Detect which cell encompasses the target text, then output its (X, Y) center coordinate. 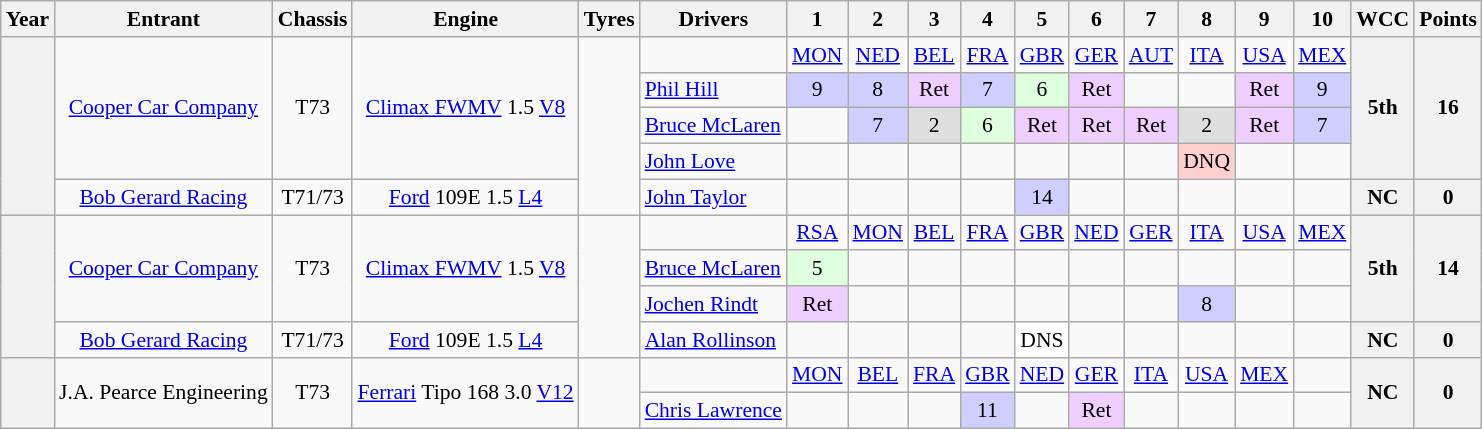
Year (28, 19)
Drivers (714, 19)
J.A. Pearce Engineering (164, 392)
10 (1322, 19)
Tyres (610, 19)
DNQ (1206, 162)
16 (1448, 108)
John Love (714, 162)
DNS (1042, 340)
Entrant (164, 19)
Phil Hill (714, 90)
John Taylor (714, 197)
Points (1448, 19)
Ferrari Tipo 168 3.0 V12 (465, 392)
Alan Rollinson (714, 340)
11 (988, 411)
Chassis (313, 19)
AUT (1151, 55)
WCC (1382, 19)
Chris Lawrence (714, 411)
Jochen Rindt (714, 304)
1 (818, 19)
3 (934, 19)
RSA (818, 233)
4 (988, 19)
Engine (465, 19)
